Capture the cell that displays the provided text and extract its (X, Y) central coordinate. 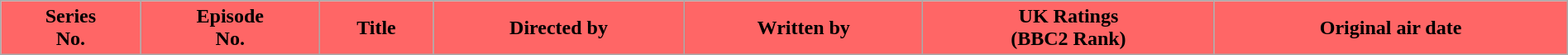
SeriesNo. (71, 28)
EpisodeNo. (230, 28)
Directed by (559, 28)
UK Ratings(BBC2 Rank) (1068, 28)
Written by (804, 28)
Original air date (1391, 28)
Title (375, 28)
